Return (x, y) of the center of cell containing provided text 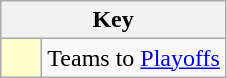
Key (114, 20)
Teams to Playoffs (134, 58)
